Search for the cell housing the specified text and yield its [X, Y] center coordinate. 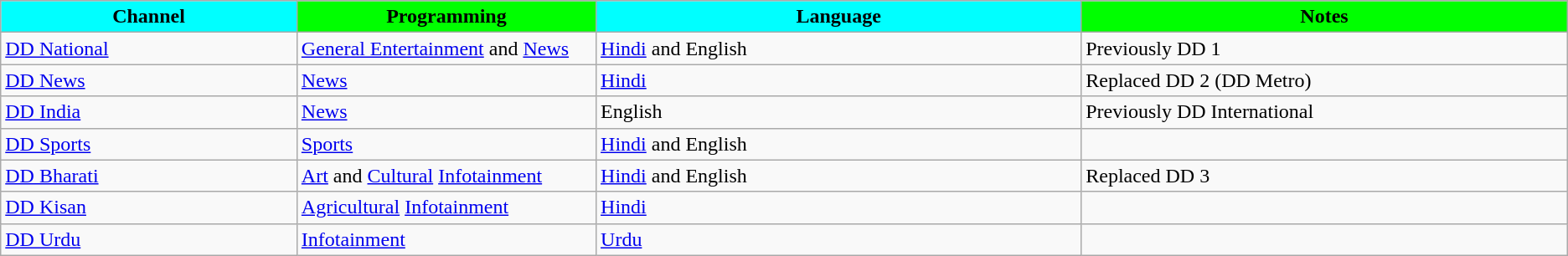
Previously DD International [1325, 112]
Programming [446, 17]
Replaced DD 3 [1325, 176]
Replaced DD 2 (DD Metro) [1325, 80]
DD Urdu [149, 239]
DD Bharati [149, 176]
DD Sports [149, 144]
DD News [149, 80]
Art and Cultural Infotainment [446, 176]
Agricultural Infotainment [446, 207]
DD India [149, 112]
Language [839, 17]
English [839, 112]
Notes [1325, 17]
Previously DD 1 [1325, 49]
Infotainment [446, 239]
Sports [446, 144]
General Entertainment and News [446, 49]
DD Kisan [149, 207]
DD National [149, 49]
Channel [149, 17]
Urdu [839, 239]
